Scan for the cell matching the given text and deliver its (x, y) coordinate at center. 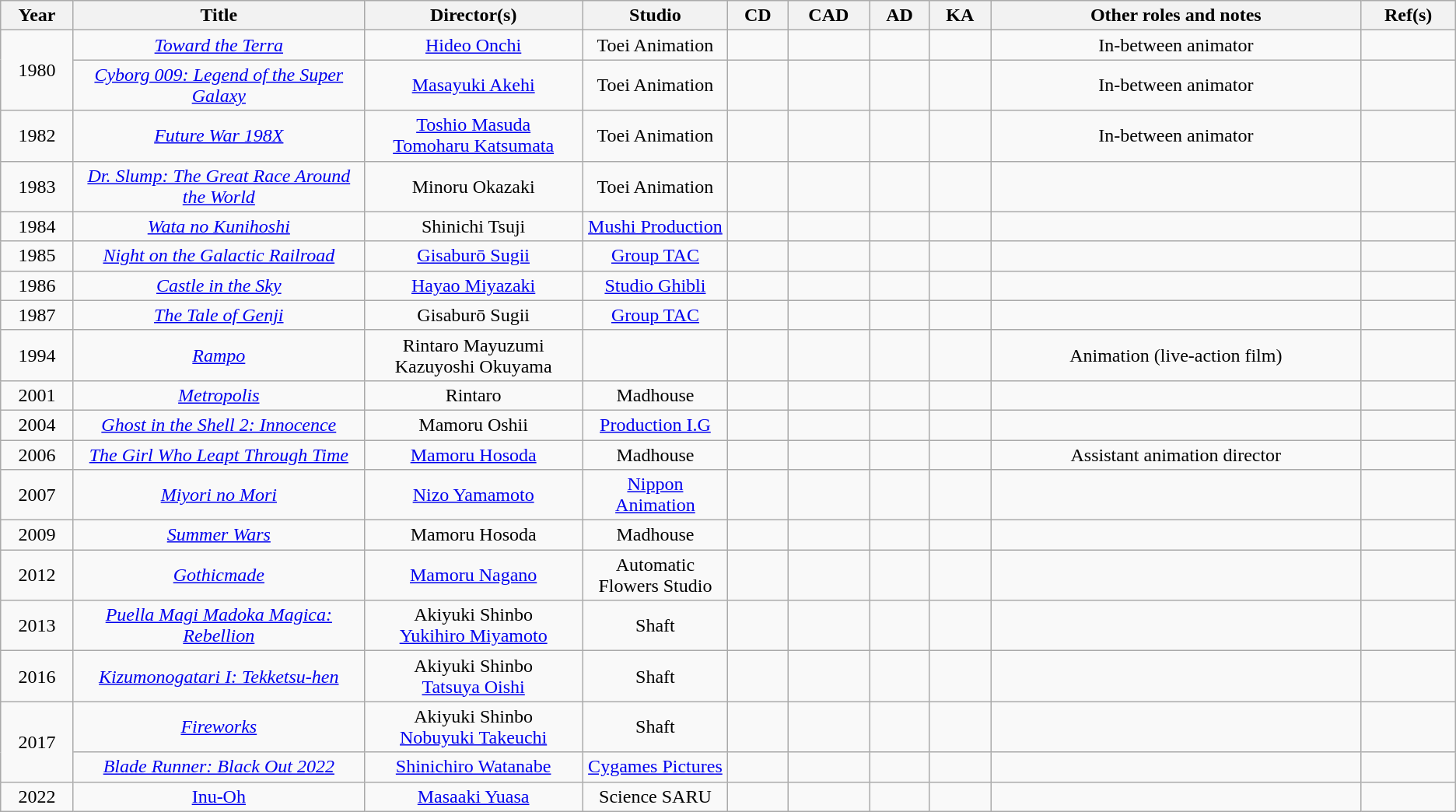
AD (899, 16)
Rampo (219, 355)
2022 (37, 796)
1980 (37, 70)
Wata no Kunihoshi (219, 226)
2001 (37, 395)
Studio Ghibli (655, 285)
Cygames Pictures (655, 767)
Blade Runner: Black Out 2022 (219, 767)
Mamoru Nagano (473, 576)
Dr. Slump: The Great Race Around the World (219, 187)
1986 (37, 285)
Director(s) (473, 16)
Masaaki Yuasa (473, 796)
Automatic Flowers Studio (655, 576)
Night on the Galactic Railroad (219, 256)
Minoru Okazaki (473, 187)
Toshio MasudaTomoharu Katsumata (473, 135)
2012 (37, 576)
Science SARU (655, 796)
Future War 198X (219, 135)
Title (219, 16)
Kizumonogatari I: Tekketsu-hen (219, 677)
1984 (37, 226)
2013 (37, 625)
Inu-Oh (219, 796)
Castle in the Sky (219, 285)
2007 (37, 495)
CD (758, 16)
Nizo Yamamoto (473, 495)
Animation (live-action film) (1176, 355)
CAD (829, 16)
Mushi Production (655, 226)
Akiyuki ShinboTatsuya Oishi (473, 677)
1987 (37, 315)
Masayuki Akehi (473, 86)
2016 (37, 677)
Akiyuki ShinboNobuyuki Takeuchi (473, 726)
Toward the Terra (219, 45)
Gothicmade (219, 576)
Mamoru Oshii (473, 425)
Ghost in the Shell 2: Innocence (219, 425)
Hideo Onchi (473, 45)
Studio (655, 16)
Metropolis (219, 395)
Year (37, 16)
1983 (37, 187)
Production I.G (655, 425)
Shinichi Tsuji (473, 226)
Nippon Animation (655, 495)
2017 (37, 742)
The Tale of Genji (219, 315)
Other roles and notes (1176, 16)
Summer Wars (219, 535)
2009 (37, 535)
1982 (37, 135)
Miyori no Mori (219, 495)
Ref(s) (1408, 16)
Shinichiro Watanabe (473, 767)
Fireworks (219, 726)
1985 (37, 256)
Rintaro (473, 395)
Akiyuki ShinboYukihiro Miyamoto (473, 625)
2006 (37, 455)
Cyborg 009: Legend of the Super Galaxy (219, 86)
Rintaro MayuzumiKazuyoshi Okuyama (473, 355)
2004 (37, 425)
KA (960, 16)
Hayao Miyazaki (473, 285)
The Girl Who Leapt Through Time (219, 455)
Puella Magi Madoka Magica: Rebellion (219, 625)
1994 (37, 355)
Assistant animation director (1176, 455)
